Return (X, Y) of the center of cell containing provided text 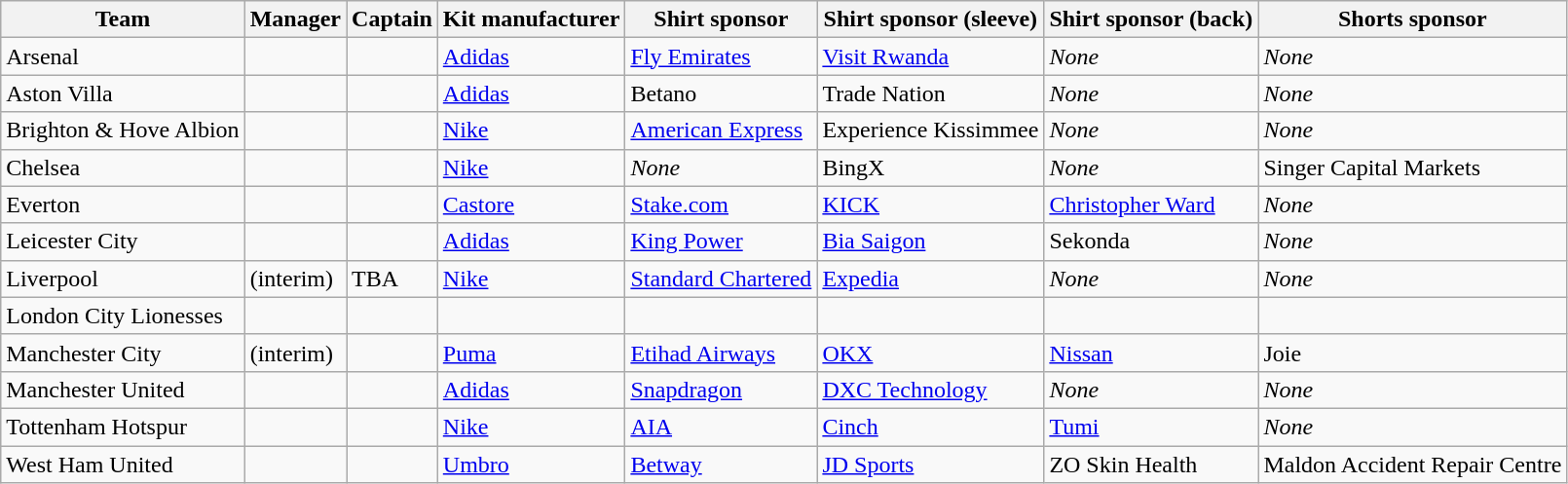
Trade Nation (931, 93)
Bia Saigon (931, 242)
Shirt sponsor (sleeve) (931, 19)
Tumi (1151, 427)
Betway (721, 465)
Cinch (931, 427)
ZO Skin Health (1151, 465)
Joie (1412, 353)
Brighton & Hove Albion (123, 130)
Shirt sponsor (721, 19)
Manchester City (123, 353)
Maldon Accident Repair Centre (1412, 465)
Experience Kissimmee (931, 130)
Sekonda (1151, 242)
Team (123, 19)
King Power (721, 242)
London City Lionesses (123, 316)
Umbro (532, 465)
Fly Emirates (721, 56)
BingX (931, 168)
Everton (123, 205)
West Ham United (123, 465)
Aston Villa (123, 93)
Christopher Ward (1151, 205)
Castore (532, 205)
Etihad Airways (721, 353)
TBA (392, 279)
Standard Chartered (721, 279)
Nissan (1151, 353)
Betano (721, 93)
Stake.com (721, 205)
DXC Technology (931, 390)
Snapdragon (721, 390)
OKX (931, 353)
Puma (532, 353)
Shorts sponsor (1412, 19)
Liverpool (123, 279)
Kit manufacturer (532, 19)
Tottenham Hotspur (123, 427)
Leicester City (123, 242)
Captain (392, 19)
Singer Capital Markets (1412, 168)
KICK (931, 205)
Manchester United (123, 390)
Chelsea (123, 168)
Expedia (931, 279)
JD Sports (931, 465)
Visit Rwanda (931, 56)
Shirt sponsor (back) (1151, 19)
Manager (295, 19)
Arsenal (123, 56)
AIA (721, 427)
American Express (721, 130)
